Pinpoint the cell where the given text exists, returning its [x, y] midpoint coordinate. 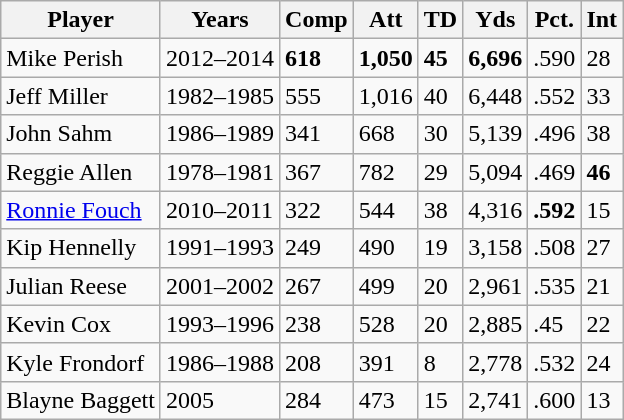
Blayne Baggett [81, 400]
.590 [554, 58]
2,885 [496, 324]
Jeff Miller [81, 96]
238 [317, 324]
.592 [554, 210]
Kyle Frondorf [81, 362]
208 [317, 362]
Pct. [554, 20]
2001–2002 [220, 286]
2005 [220, 400]
555 [317, 96]
2012–2014 [220, 58]
2,741 [496, 400]
Int [602, 20]
Ronnie Fouch [81, 210]
28 [602, 58]
367 [317, 172]
27 [602, 248]
2010–2011 [220, 210]
.508 [554, 248]
Player [81, 20]
Mike Perish [81, 58]
2,778 [496, 362]
499 [386, 286]
TD [440, 20]
Julian Reese [81, 286]
Att [386, 20]
6,696 [496, 58]
267 [317, 286]
284 [317, 400]
13 [602, 400]
2,961 [496, 286]
3,158 [496, 248]
391 [386, 362]
4,316 [496, 210]
782 [386, 172]
.600 [554, 400]
1,016 [386, 96]
544 [386, 210]
5,139 [496, 134]
.469 [554, 172]
.535 [554, 286]
19 [440, 248]
Years [220, 20]
6,448 [496, 96]
1993–1996 [220, 324]
322 [317, 210]
Kevin Cox [81, 324]
.552 [554, 96]
1982–1985 [220, 96]
46 [602, 172]
33 [602, 96]
1986–1989 [220, 134]
.45 [554, 324]
22 [602, 324]
5,094 [496, 172]
Comp [317, 20]
1,050 [386, 58]
John Sahm [81, 134]
473 [386, 400]
1991–1993 [220, 248]
668 [386, 134]
40 [440, 96]
21 [602, 286]
341 [317, 134]
45 [440, 58]
30 [440, 134]
528 [386, 324]
1978–1981 [220, 172]
8 [440, 362]
24 [602, 362]
29 [440, 172]
1986–1988 [220, 362]
490 [386, 248]
Reggie Allen [81, 172]
249 [317, 248]
.496 [554, 134]
Yds [496, 20]
Kip Hennelly [81, 248]
618 [317, 58]
.532 [554, 362]
